Capture the cell that displays the provided text and extract its (X, Y) central coordinate. 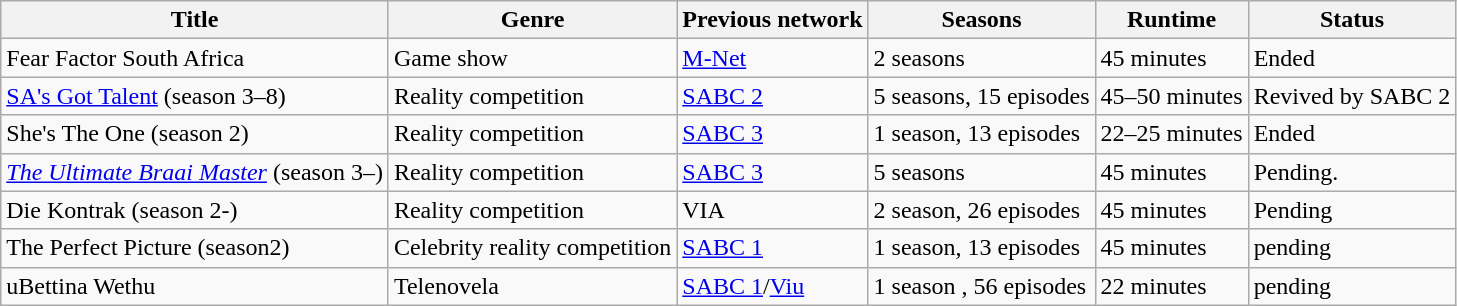
Title (195, 20)
The Ultimate Braai Master (season 3–) (195, 172)
Genre (532, 20)
2 seasons (982, 58)
5 seasons, 15 episodes (982, 96)
uBettina Wethu (195, 286)
5 seasons (982, 172)
22–25 minutes (1172, 134)
Revived by SABC 2 (1352, 96)
Seasons (982, 20)
Telenovela (532, 286)
Runtime (1172, 20)
Game show (532, 58)
Status (1352, 20)
SA's Got Talent (season 3–8) (195, 96)
M-Net (772, 58)
The Perfect Picture (season2) (195, 248)
SABC 1/Viu (772, 286)
2 season, 26 episodes (982, 210)
Pending. (1352, 172)
Pending (1352, 210)
22 minutes (1172, 286)
45–50 minutes (1172, 96)
VIA (772, 210)
Fear Factor South Africa (195, 58)
Celebrity reality competition (532, 248)
Previous network (772, 20)
SABC 1 (772, 248)
She's The One (season 2) (195, 134)
SABC 2 (772, 96)
Die Kontrak (season 2-) (195, 210)
1 season , 56 episodes (982, 286)
